Search for the cell housing the specified text and yield its (x, y) center coordinate. 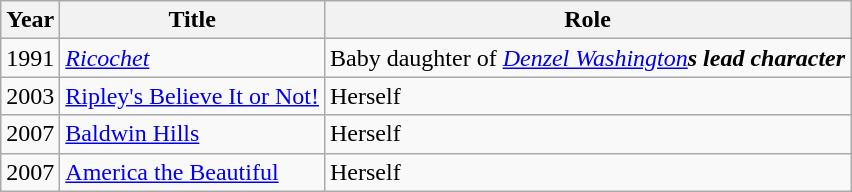
Ripley's Believe It or Not! (192, 96)
Baby daughter of Denzel Washingtons lead character (587, 58)
Baldwin Hills (192, 134)
1991 (30, 58)
Year (30, 20)
America the Beautiful (192, 172)
Role (587, 20)
Title (192, 20)
2003 (30, 96)
Ricochet (192, 58)
